Identify which cell holds the provided text, then report its [X, Y] central coordinate. 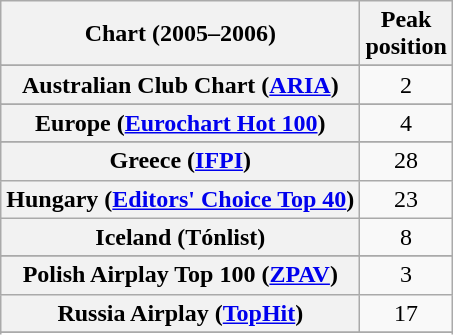
Russia Airplay (TopHit) [180, 313]
23 [406, 199]
Polish Airplay Top 100 (ZPAV) [180, 275]
28 [406, 161]
2 [406, 85]
Iceland (Tónlist) [180, 237]
Greece (IFPI) [180, 161]
Peakposition [406, 34]
Australian Club Chart (ARIA) [180, 85]
8 [406, 237]
Europe (Eurochart Hot 100) [180, 123]
Chart (2005–2006) [180, 34]
4 [406, 123]
17 [406, 313]
3 [406, 275]
Hungary (Editors' Choice Top 40) [180, 199]
